Detect which cell encompasses the target text, then output its (x, y) center coordinate. 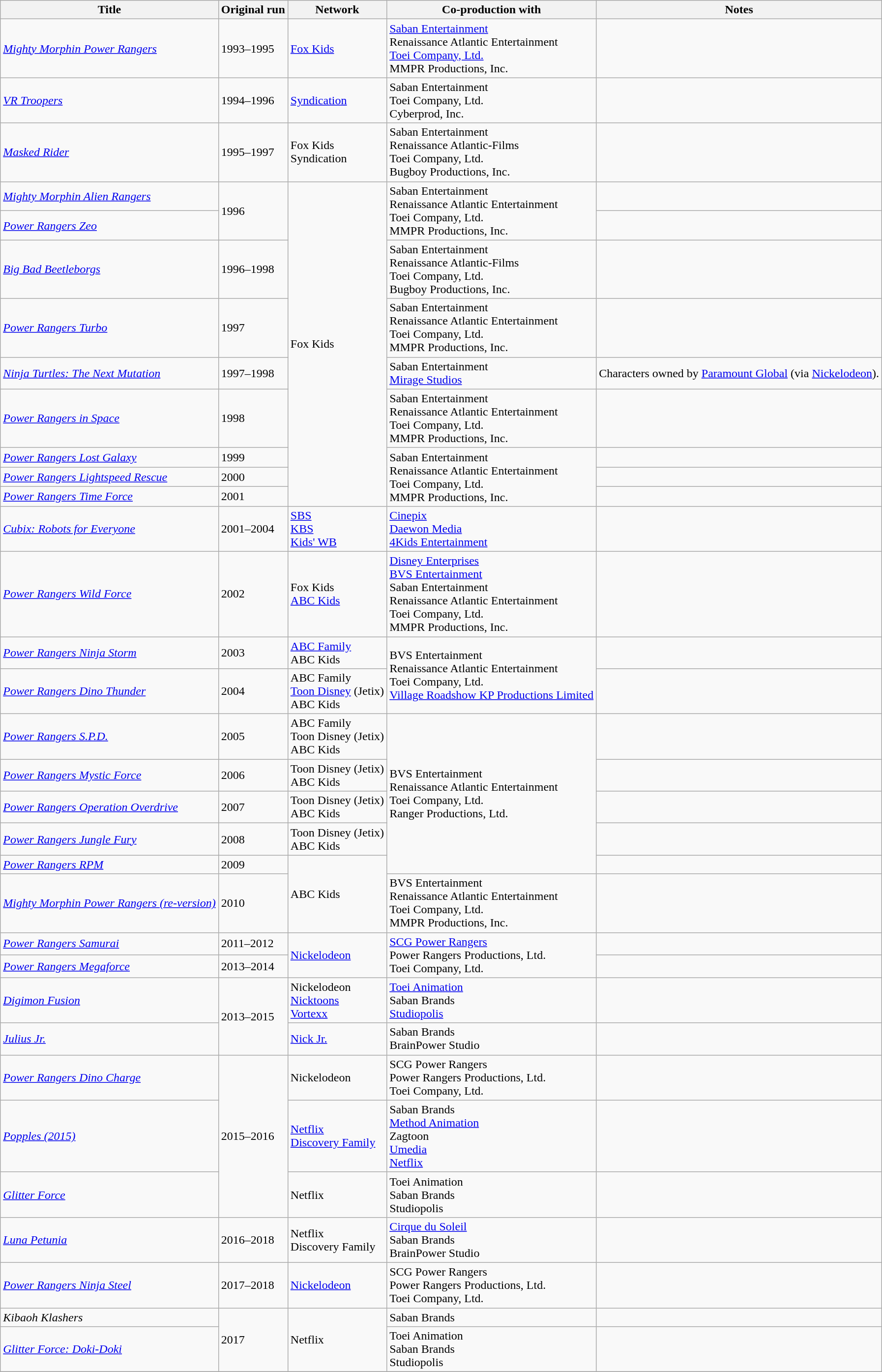
Power Rangers S.P.D. (109, 737)
Power Rangers Ninja Steel (109, 1285)
2003 (253, 652)
Power Rangers Dino Thunder (109, 691)
ABC Kids (337, 894)
Saban EntertainmentMirage Studios (492, 373)
2011–2012 (253, 944)
2007 (253, 807)
Power Rangers Samurai (109, 944)
CinepixDaewon Media4Kids Entertainment (492, 529)
Glitter Force (109, 1194)
1997 (253, 328)
Power Rangers RPM (109, 865)
ABC FamilyABC Kids (337, 652)
1996 (253, 210)
VR Troopers (109, 100)
Luna Petunia (109, 1240)
Saban EntertainmentToei Company, Ltd.Cyberprod, Inc. (492, 100)
Mighty Morphin Power Rangers (109, 48)
2013–2015 (253, 1016)
Power Rangers Dino Charge (109, 1077)
Power Rangers Zeo (109, 226)
1999 (253, 457)
Co-production with (492, 10)
Disney EnterprisesBVS EntertainmentSaban EntertainmentRenaissance Atlantic EntertainmentToei Company, Ltd.MMPR Productions, Inc. (492, 594)
2009 (253, 865)
Power Rangers Ninja Storm (109, 652)
Nick Jr. (337, 1039)
Notes (739, 10)
2013–2014 (253, 966)
2016–2018 (253, 1240)
Fox KidsABC Kids (337, 594)
Power Rangers Megaforce (109, 966)
BVS EntertainmentRenaissance Atlantic EntertainmentToei Company, Ltd.Ranger Productions, Ltd. (492, 794)
Characters owned by Paramount Global (via Nickelodeon). (739, 373)
Power Rangers Mystic Force (109, 775)
Title (109, 10)
Julius Jr. (109, 1039)
Power Rangers Time Force (109, 497)
Masked Rider (109, 152)
2006 (253, 775)
1998 (253, 418)
Power Rangers in Space (109, 418)
Mighty Morphin Alien Rangers (109, 196)
Digimon Fusion (109, 1000)
2015–2016 (253, 1136)
Saban Brands (492, 1317)
2017–2018 (253, 1285)
2002 (253, 594)
Glitter Force: Doki-Doki (109, 1349)
Original run (253, 10)
2005 (253, 737)
Network (337, 10)
Power Rangers Lightspeed Rescue (109, 477)
Power Rangers Jungle Fury (109, 839)
Ninja Turtles: The Next Mutation (109, 373)
Power Rangers Operation Overdrive (109, 807)
Syndication (337, 100)
Kibaoh Klashers (109, 1317)
Fox KidsSyndication (337, 152)
BVS EntertainmentRenaissance Atlantic EntertainmentToei Company, Ltd.MMPR Productions, Inc. (492, 903)
2008 (253, 839)
Big Bad Beetleborgs (109, 269)
Popples (2015) (109, 1136)
2017 (253, 1340)
2000 (253, 477)
Power Rangers Turbo (109, 328)
NickelodeonNicktoonsVortexx (337, 1000)
1993–1995 (253, 48)
Power Rangers Lost Galaxy (109, 457)
Cubix: Robots for Everyone (109, 529)
1994–1996 (253, 100)
2004 (253, 691)
Power Rangers Wild Force (109, 594)
SBSKBSKids' WB (337, 529)
2010 (253, 903)
1997–1998 (253, 373)
Cirque du SoleilSaban BrandsBrainPower Studio (492, 1240)
BVS EntertainmentRenaissance Atlantic EntertainmentToei Company, Ltd.Village Roadshow KP Productions Limited (492, 675)
2001–2004 (253, 529)
1995–1997 (253, 152)
Saban BrandsMethod AnimationZagtoonUmediaNetflix (492, 1136)
1996–1998 (253, 269)
Saban BrandsBrainPower Studio (492, 1039)
Mighty Morphin Power Rangers (re-version) (109, 903)
2001 (253, 497)
